Extract the [x, y] coordinate from the center of the cell holding the provided text.  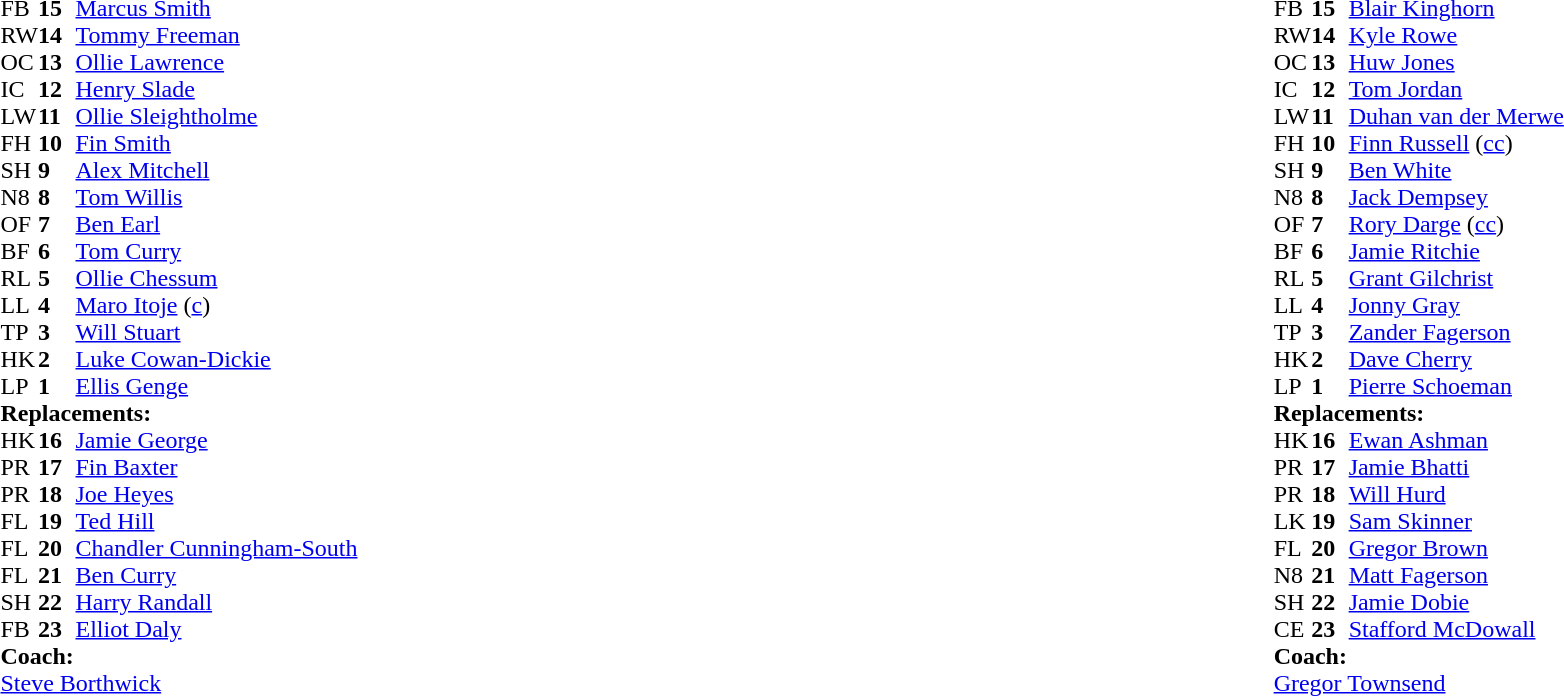
Ellis Genge [217, 386]
Jamie George [217, 440]
Jamie Dobie [1456, 602]
Jamie Bhatti [1456, 468]
Elliot Daly [217, 630]
Stafford McDowall [1456, 630]
Ben White [1456, 170]
CE [1293, 630]
LK [1293, 522]
Harry Randall [217, 602]
Maro Itoje (c) [217, 306]
Ben Earl [217, 224]
Joe Heyes [217, 494]
Jonny Gray [1456, 306]
Luke Cowan-Dickie [217, 360]
Ollie Lawrence [217, 62]
Pierre Schoeman [1456, 386]
Ollie Sleightholme [217, 116]
Tom Jordan [1456, 90]
Rory Darge (cc) [1456, 224]
Huw Jones [1456, 62]
Grant Gilchrist [1456, 278]
Henry Slade [217, 90]
Tom Curry [217, 252]
Matt Fagerson [1456, 576]
Ted Hill [217, 522]
FB [19, 630]
Kyle Rowe [1456, 36]
Duhan van der Merwe [1456, 116]
Ollie Chessum [217, 278]
Tommy Freeman [217, 36]
Ben Curry [217, 576]
Chandler Cunningham-South [217, 548]
Alex Mitchell [217, 170]
Jack Dempsey [1456, 198]
Will Stuart [217, 332]
Sam Skinner [1456, 522]
Finn Russell (cc) [1456, 144]
Ewan Ashman [1456, 440]
Gregor Brown [1456, 548]
Fin Smith [217, 144]
Zander Fagerson [1456, 332]
Dave Cherry [1456, 360]
Fin Baxter [217, 468]
Tom Willis [217, 198]
Will Hurd [1456, 494]
Jamie Ritchie [1456, 252]
